Return the (X, Y) coordinate for the center point of the cell that contains the specified text.  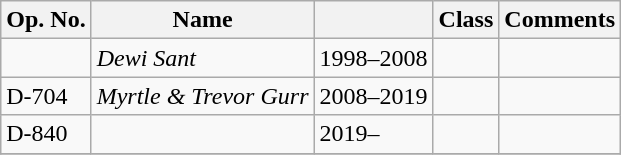
Name (202, 20)
Myrtle & Trevor Gurr (202, 96)
D-840 (46, 134)
2008–2019 (374, 96)
Op. No. (46, 20)
Class (466, 20)
1998–2008 (374, 58)
Comments (560, 20)
Dewi Sant (202, 58)
2019– (374, 134)
D-704 (46, 96)
